Capture the cell that displays the provided text and extract its (x, y) central coordinate. 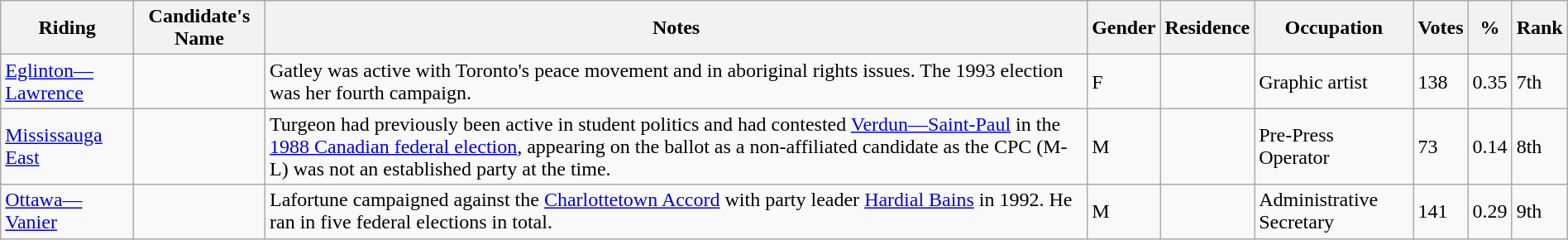
Residence (1207, 28)
Pre-Press Operator (1334, 146)
Votes (1441, 28)
Lafortune campaigned against the Charlottetown Accord with party leader Hardial Bains in 1992. He ran in five federal elections in total. (676, 212)
Occupation (1334, 28)
9th (1540, 212)
141 (1441, 212)
Candidate's Name (198, 28)
Rank (1540, 28)
138 (1441, 81)
0.14 (1490, 146)
Gatley was active with Toronto's peace movement and in aboriginal rights issues. The 1993 election was her fourth campaign. (676, 81)
0.35 (1490, 81)
% (1490, 28)
Gender (1124, 28)
7th (1540, 81)
Notes (676, 28)
Ottawa—Vanier (68, 212)
Riding (68, 28)
8th (1540, 146)
Graphic artist (1334, 81)
73 (1441, 146)
Administrative Secretary (1334, 212)
F (1124, 81)
Mississauga East (68, 146)
0.29 (1490, 212)
Eglinton—Lawrence (68, 81)
